For the text-containing cell, return its midpoint in [x, y] coordinate format. 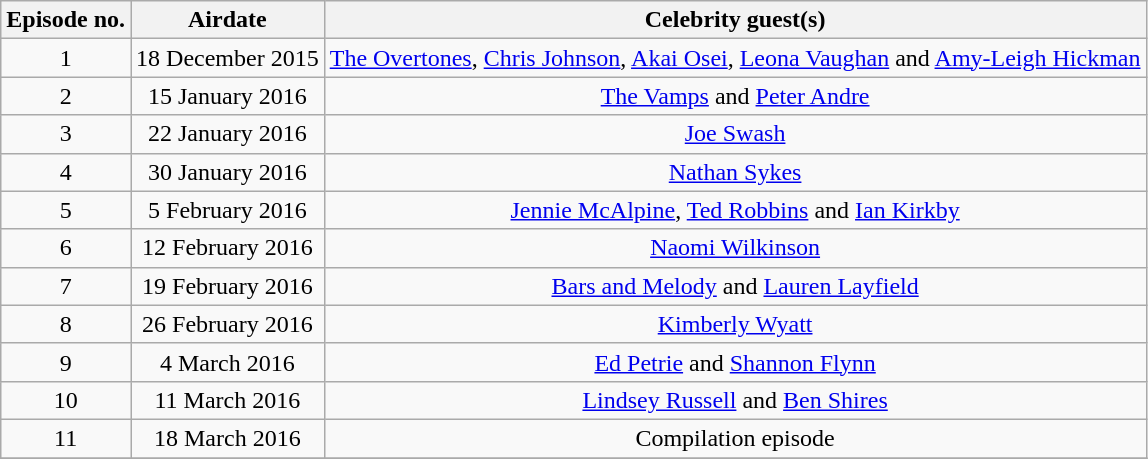
Airdate [228, 20]
7 [66, 286]
Episode no. [66, 20]
Lindsey Russell and Ben Shires [735, 400]
11 March 2016 [228, 400]
Jennie McAlpine, Ted Robbins and Ian Kirkby [735, 210]
The Overtones, Chris Johnson, Akai Osei, Leona Vaughan and Amy-Leigh Hickman [735, 58]
9 [66, 362]
12 February 2016 [228, 248]
Compilation episode [735, 438]
26 February 2016 [228, 324]
2 [66, 96]
1 [66, 58]
Ed Petrie and Shannon Flynn [735, 362]
18 December 2015 [228, 58]
18 March 2016 [228, 438]
15 January 2016 [228, 96]
5 [66, 210]
Naomi Wilkinson [735, 248]
19 February 2016 [228, 286]
Joe Swash [735, 134]
6 [66, 248]
3 [66, 134]
Bars and Melody and Lauren Layfield [735, 286]
Nathan Sykes [735, 172]
8 [66, 324]
4 [66, 172]
4 March 2016 [228, 362]
The Vamps and Peter Andre [735, 96]
Kimberly Wyatt [735, 324]
11 [66, 438]
30 January 2016 [228, 172]
10 [66, 400]
Celebrity guest(s) [735, 20]
22 January 2016 [228, 134]
5 February 2016 [228, 210]
